Provide the [x, y] coordinate of the cell's center where the given text is located.  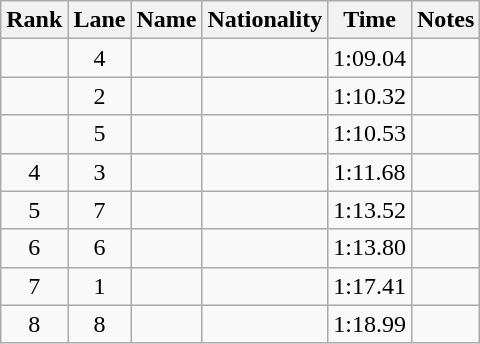
2 [100, 96]
Time [370, 20]
1:13.80 [370, 248]
1:10.53 [370, 134]
1:09.04 [370, 58]
1:11.68 [370, 172]
Rank [34, 20]
1:13.52 [370, 210]
Name [166, 20]
Nationality [265, 20]
1 [100, 286]
Lane [100, 20]
1:17.41 [370, 286]
1:10.32 [370, 96]
Notes [445, 20]
1:18.99 [370, 324]
3 [100, 172]
